From the cell containing the given text, extract its center point as (X, Y) coordinate. 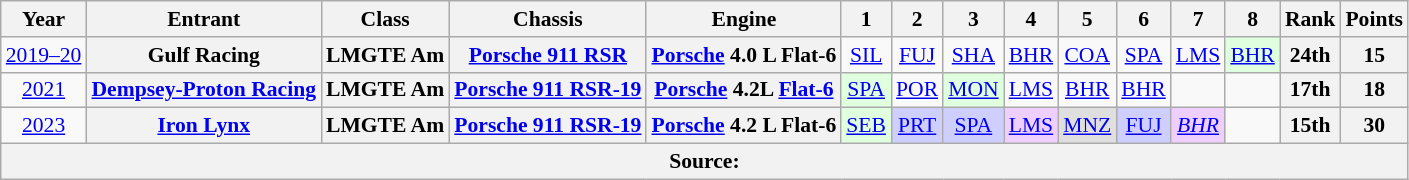
COA (1087, 55)
30 (1374, 126)
2019–20 (44, 55)
POR (917, 90)
Source: (704, 162)
PRT (917, 126)
15th (1310, 126)
3 (974, 19)
Class (385, 19)
Engine (744, 19)
Porsche 911 RSR (548, 55)
2021 (44, 90)
2023 (44, 126)
Porsche 4.2 L Flat-6 (744, 126)
Porsche 4.2L Flat-6 (744, 90)
MON (974, 90)
SHA (974, 55)
7 (1198, 19)
SEB (866, 126)
Iron Lynx (204, 126)
5 (1087, 19)
17th (1310, 90)
Dempsey-Proton Racing (204, 90)
Points (1374, 19)
6 (1144, 19)
2 (917, 19)
SIL (866, 55)
Entrant (204, 19)
Year (44, 19)
MNZ (1087, 126)
Rank (1310, 19)
1 (866, 19)
Gulf Racing (204, 55)
18 (1374, 90)
15 (1374, 55)
Porsche 4.0 L Flat-6 (744, 55)
8 (1252, 19)
4 (1032, 19)
Chassis (548, 19)
24th (1310, 55)
